For the text-containing cell, return its midpoint in [x, y] coordinate format. 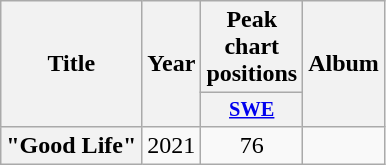
Year [172, 64]
"Good Life" [72, 145]
Peak chart positions [252, 47]
76 [252, 145]
Title [72, 64]
SWE [252, 110]
Album [344, 64]
2021 [172, 145]
